Determine the [X, Y] coordinate at the center of the cell enclosing the given text.  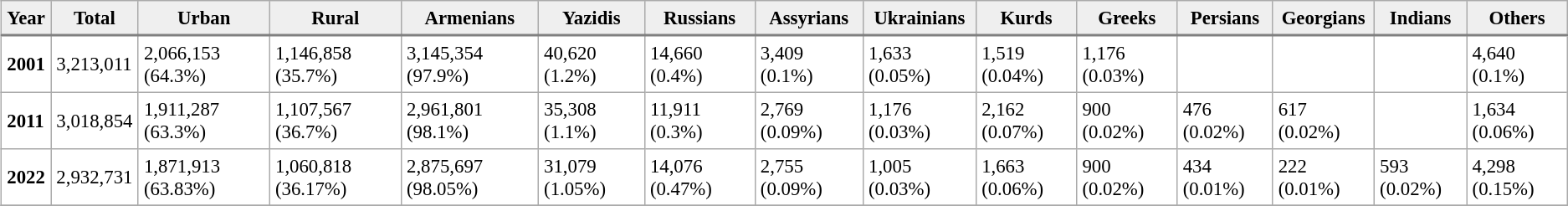
Indians [1420, 18]
2,932,731 [95, 178]
2,769 (0.09%) [808, 121]
593 (0.02%) [1420, 178]
2022 [27, 178]
Ukrainians [919, 18]
3,018,854 [95, 121]
1,634 (0.06%) [1517, 121]
1,146,858 (35.7%) [335, 64]
3,409 (0.1%) [808, 64]
2,066,153 (64.3%) [204, 64]
Yazidis [591, 18]
2,755 (0.09%) [808, 178]
434 (0.01%) [1225, 178]
2,961,801 (98.1%) [469, 121]
1,519 (0.04%) [1026, 64]
476 (0.02%) [1225, 121]
Armenians [469, 18]
Russians [699, 18]
4,640 (0.1%) [1517, 64]
35,308 (1.1%) [591, 121]
1,005 (0.03%) [919, 178]
Kurds [1026, 18]
1,060,818 (36.17%) [335, 178]
2011 [27, 121]
Year [27, 18]
1,633 (0.05%) [919, 64]
Assyrians [808, 18]
2001 [27, 64]
40,620 (1.2%) [591, 64]
1,107,567 (36.7%) [335, 121]
2,162 (0.07%) [1026, 121]
Greeks [1127, 18]
Total [95, 18]
14,076 (0.47%) [699, 178]
1,871,913 (63.83%) [204, 178]
14,660 (0.4%) [699, 64]
31,079 (1.05%) [591, 178]
3,145,354 (97.9%) [469, 64]
4,298 (0.15%) [1517, 178]
Rural [335, 18]
Others [1517, 18]
Georgians [1324, 18]
Persians [1225, 18]
617 (0.02%) [1324, 121]
11,911 (0.3%) [699, 121]
3,213,011 [95, 64]
1,911,287 (63.3%) [204, 121]
2,875,697 (98.05%) [469, 178]
1,663 (0.06%) [1026, 178]
Urban [204, 18]
222 (0.01%) [1324, 178]
